Find where the given text appears and provide that cell's center as [x, y] coordinate. 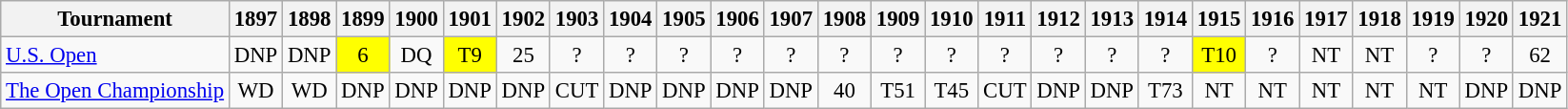
T9 [470, 55]
62 [1539, 55]
1918 [1379, 19]
T45 [952, 91]
1919 [1433, 19]
1909 [898, 19]
1921 [1539, 19]
T10 [1218, 55]
1915 [1218, 19]
1901 [470, 19]
1900 [416, 19]
Tournament [115, 19]
25 [523, 55]
1903 [576, 19]
1917 [1326, 19]
1912 [1058, 19]
1904 [631, 19]
U.S. Open [115, 55]
40 [844, 91]
1902 [523, 19]
1914 [1165, 19]
1911 [1005, 19]
1910 [952, 19]
1916 [1273, 19]
1905 [684, 19]
T73 [1165, 91]
DQ [416, 55]
1920 [1486, 19]
The Open Championship [115, 91]
T51 [898, 91]
1897 [255, 19]
6 [363, 55]
1908 [844, 19]
1898 [310, 19]
1906 [737, 19]
1907 [791, 19]
1899 [363, 19]
1913 [1112, 19]
